Extract the (X, Y) coordinate from the center of the cell holding the provided text.  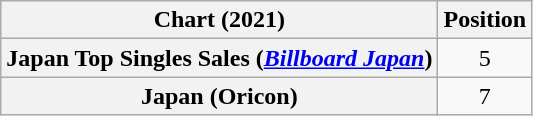
Chart (2021) (220, 20)
Japan Top Singles Sales (Billboard Japan) (220, 58)
5 (485, 58)
Japan (Oricon) (220, 96)
Position (485, 20)
7 (485, 96)
